For the text-containing cell, return its midpoint in (X, Y) coordinate format. 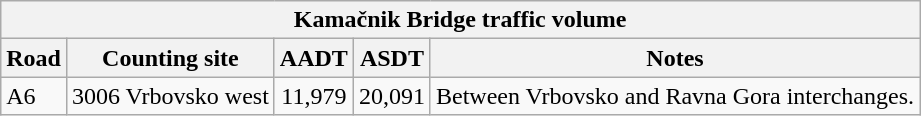
20,091 (392, 96)
Between Vrbovsko and Ravna Gora interchanges. (674, 96)
AADT (314, 58)
ASDT (392, 58)
Road (34, 58)
Notes (674, 58)
3006 Vrbovsko west (170, 96)
Kamačnik Bridge traffic volume (460, 20)
Counting site (170, 58)
11,979 (314, 96)
A6 (34, 96)
